Find where the given text appears and provide that cell's center as (x, y) coordinate. 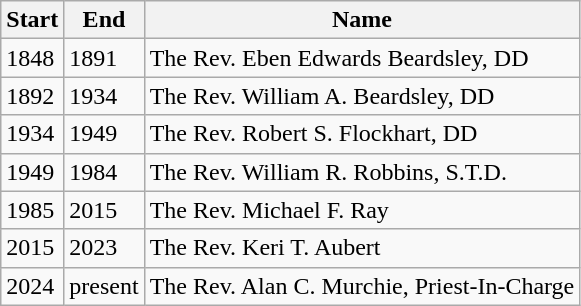
1848 (32, 58)
1984 (104, 172)
Name (362, 20)
The Rev. Robert S. Flockhart, DD (362, 134)
The Rev. William R. Robbins, S.T.D. (362, 172)
The Rev. Keri T. Aubert (362, 248)
The Rev. Alan C. Murchie, Priest-In-Charge (362, 286)
1892 (32, 96)
1985 (32, 210)
The Rev. Eben Edwards Beardsley, DD (362, 58)
The Rev. Michael F. Ray (362, 210)
End (104, 20)
1891 (104, 58)
present (104, 286)
The Rev. William A. Beardsley, DD (362, 96)
2024 (32, 286)
Start (32, 20)
2023 (104, 248)
